For the text-containing cell, return its midpoint in (x, y) coordinate format. 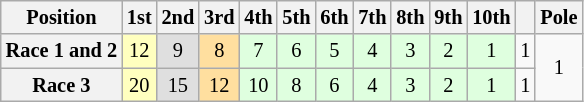
2nd (178, 17)
9th (448, 17)
4th (258, 17)
7 (258, 51)
20 (140, 85)
10 (258, 85)
Pole (558, 17)
8th (410, 17)
Race 1 and 2 (62, 51)
Position (62, 17)
6th (334, 17)
7th (372, 17)
3rd (219, 17)
15 (178, 85)
1st (140, 17)
10th (491, 17)
5 (334, 51)
Race 3 (62, 85)
9 (178, 51)
5th (296, 17)
